Scan for the cell matching the given text and deliver its [x, y] coordinate at center. 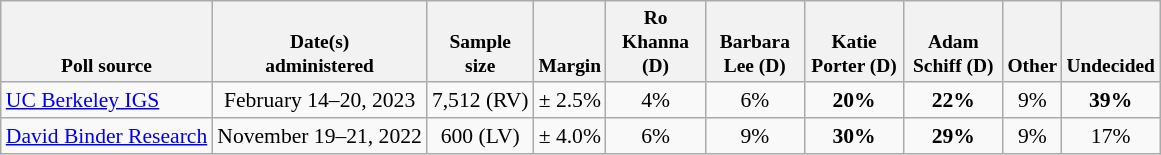
Date(s)administered [320, 42]
7,512 (RV) [480, 100]
Other [1032, 42]
± 4.0% [570, 136]
RoKhanna (D) [656, 42]
30% [854, 136]
4% [656, 100]
November 19–21, 2022 [320, 136]
February 14–20, 2023 [320, 100]
Samplesize [480, 42]
17% [1111, 136]
KatiePorter (D) [854, 42]
David Binder Research [107, 136]
BarbaraLee (D) [754, 42]
600 (LV) [480, 136]
± 2.5% [570, 100]
Poll source [107, 42]
AdamSchiff (D) [954, 42]
22% [954, 100]
20% [854, 100]
Margin [570, 42]
29% [954, 136]
UC Berkeley IGS [107, 100]
Undecided [1111, 42]
39% [1111, 100]
